Locate the cell with the specified text and output its (X, Y) center coordinate. 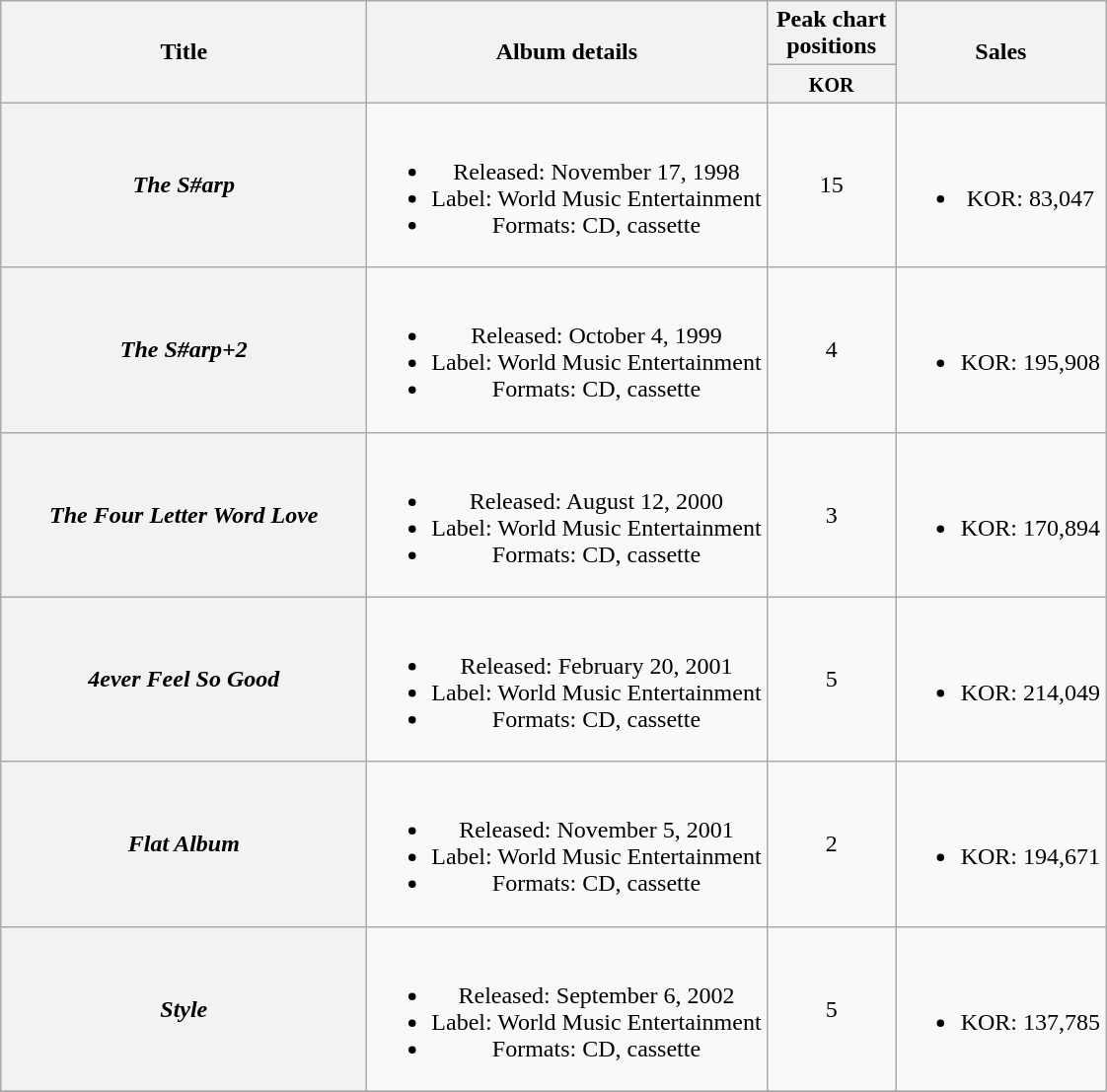
3 (831, 515)
Released: November 17, 1998Label: World Music EntertainmentFormats: CD, cassette (566, 185)
The S#arp (184, 185)
Flat Album (184, 844)
KOR: 195,908 (1000, 349)
Released: October 4, 1999Label: World Music EntertainmentFormats: CD, cassette (566, 349)
KOR: 137,785 (1000, 1008)
Album details (566, 51)
Released: November 5, 2001Label: World Music EntertainmentFormats: CD, cassette (566, 844)
KOR: 83,047 (1000, 185)
KOR: 170,894 (1000, 515)
15 (831, 185)
Released: September 6, 2002Label: World Music EntertainmentFormats: CD, cassette (566, 1008)
Style (184, 1008)
KOR: 214,049 (1000, 679)
4 (831, 349)
KOR: 194,671 (1000, 844)
Title (184, 51)
Sales (1000, 51)
The S#arp+2 (184, 349)
KOR (831, 84)
The Four Letter Word Love (184, 515)
Released: August 12, 2000Label: World Music EntertainmentFormats: CD, cassette (566, 515)
Released: February 20, 2001Label: World Music EntertainmentFormats: CD, cassette (566, 679)
Peak chart positions (831, 34)
2 (831, 844)
4ever Feel So Good (184, 679)
